Pinpoint the cell where the given text exists, returning its (x, y) midpoint coordinate. 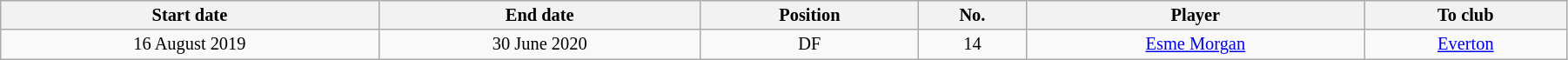
No. (972, 15)
30 June 2020 (539, 44)
Position (809, 15)
Everton (1465, 44)
DF (809, 44)
14 (972, 44)
Esme Morgan (1196, 44)
End date (539, 15)
16 August 2019 (190, 44)
To club (1465, 15)
Player (1196, 15)
Start date (190, 15)
